From the cell containing the given text, extract its center point as [x, y] coordinate. 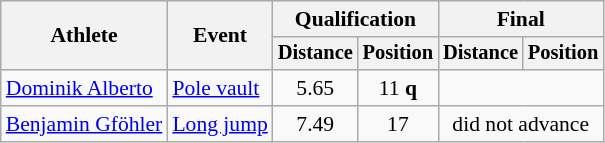
did not advance [520, 124]
Final [520, 19]
Qualification [356, 19]
11 q [398, 88]
7.49 [316, 124]
Dominik Alberto [84, 88]
Long jump [220, 124]
Pole vault [220, 88]
Athlete [84, 36]
5.65 [316, 88]
Event [220, 36]
Benjamin Gföhler [84, 124]
17 [398, 124]
